Identify which cell holds the provided text, then report its [x, y] central coordinate. 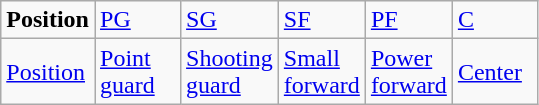
Power forward [408, 72]
PF [408, 20]
C [495, 20]
Center [495, 72]
Small forward [322, 72]
PG [137, 20]
Point guard [137, 72]
SG [230, 20]
Shooting guard [230, 72]
SF [322, 20]
